Capture the cell that displays the provided text and extract its [x, y] central coordinate. 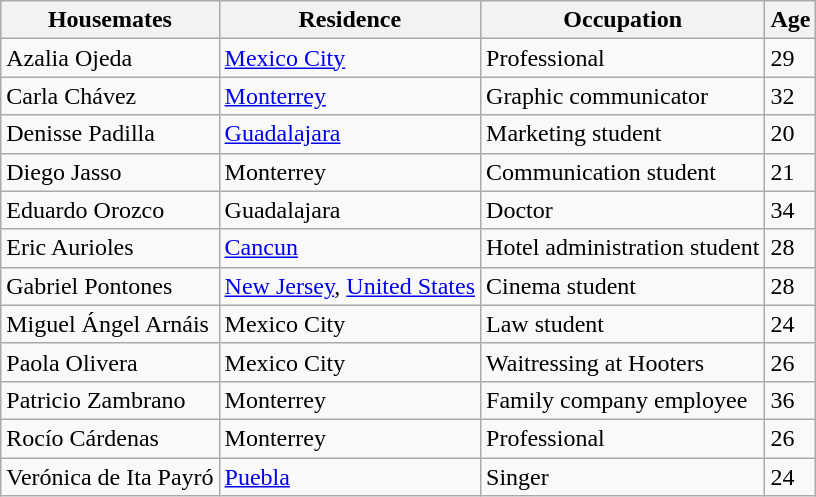
Carla Chávez [110, 96]
Gabriel Pontones [110, 286]
Waitressing at Hooters [623, 362]
20 [790, 134]
36 [790, 400]
Verónica de Ita Payró [110, 477]
Law student [623, 324]
Miguel Ángel Arnáis [110, 324]
32 [790, 96]
Hotel administration student [623, 248]
Cancun [350, 248]
Residence [350, 20]
Puebla [350, 477]
Communication student [623, 172]
Eric Aurioles [110, 248]
Eduardo Orozco [110, 210]
29 [790, 58]
Cinema student [623, 286]
Rocío Cárdenas [110, 438]
Singer [623, 477]
Paola Olivera [110, 362]
Diego Jasso [110, 172]
Housemates [110, 20]
New Jersey, United States [350, 286]
34 [790, 210]
Denisse Padilla [110, 134]
21 [790, 172]
Occupation [623, 20]
Family company employee [623, 400]
Marketing student [623, 134]
Azalia Ojeda [110, 58]
Graphic communicator [623, 96]
Patricio Zambrano [110, 400]
Age [790, 20]
Doctor [623, 210]
